Determine the (X, Y) coordinate at the center of the cell enclosing the given text.  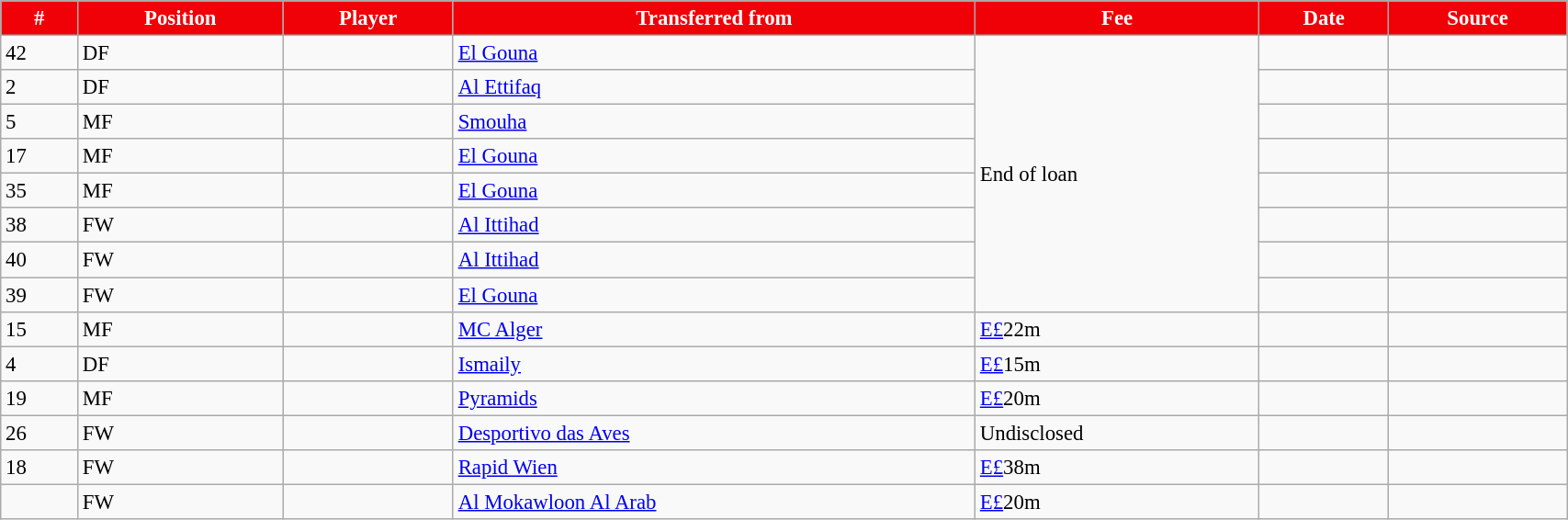
38 (39, 225)
2 (39, 87)
Al Ettifaq (714, 87)
E£38m (1117, 468)
Fee (1117, 18)
Desportivo das Aves (714, 433)
Undisclosed (1117, 433)
Al Mokawloon Al Arab (714, 502)
15 (39, 329)
Player (367, 18)
4 (39, 364)
39 (39, 295)
Smouha (714, 122)
Source (1478, 18)
Date (1325, 18)
17 (39, 156)
E£22m (1117, 329)
Rapid Wien (714, 468)
42 (39, 53)
18 (39, 468)
MC Alger (714, 329)
Transferred from (714, 18)
40 (39, 260)
Position (180, 18)
End of loan (1117, 175)
E£15m (1117, 364)
# (39, 18)
Ismaily (714, 364)
35 (39, 191)
26 (39, 433)
5 (39, 122)
19 (39, 398)
Pyramids (714, 398)
